From the cell containing the given text, extract its center point as [X, Y] coordinate. 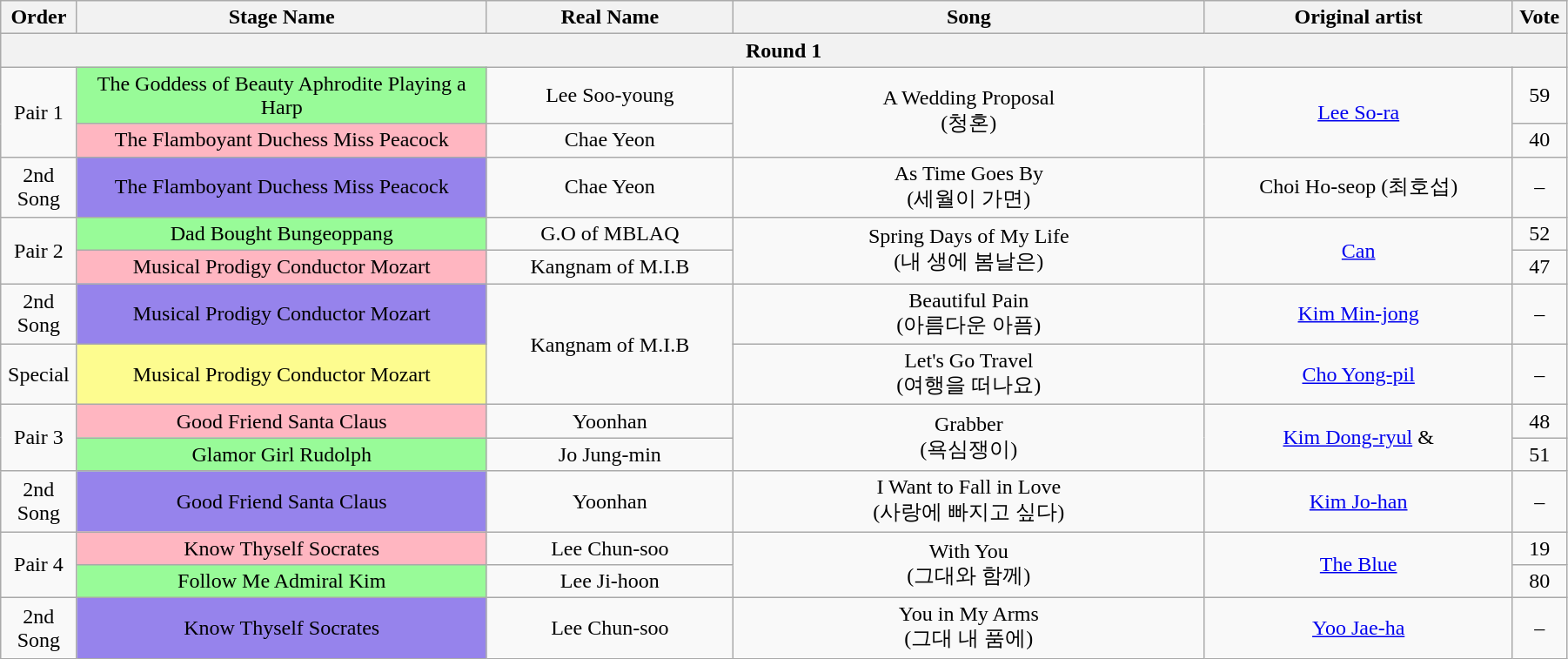
Pair 2 [38, 251]
51 [1539, 454]
Spring Days of My Life(내 생에 봄날은) [968, 251]
Glamor Girl Rudolph [282, 454]
40 [1539, 140]
Original artist [1358, 17]
Lee Ji-hoon [609, 582]
Choi Ho-seop (최호섭) [1358, 187]
Dad Bought Bungeoppang [282, 234]
Pair 3 [38, 438]
Song [968, 17]
Pair 1 [38, 111]
Pair 4 [38, 564]
47 [1539, 267]
Jo Jung-min [609, 454]
Round 1 [784, 50]
Yoo Jae-ha [1358, 629]
Let's Go Travel(여행을 떠나요) [968, 374]
I Want to Fall in Love(사랑에 빠지고 싶다) [968, 501]
59 [1539, 96]
Kim Jo-han [1358, 501]
As Time Goes By(세월이 가면) [968, 187]
Follow Me Admiral Kim [282, 582]
A Wedding Proposal(청혼) [968, 111]
Vote [1539, 17]
Grabber(욕심쟁이) [968, 438]
Cho Yong-pil [1358, 374]
Lee So-ra [1358, 111]
Real Name [609, 17]
Special [38, 374]
19 [1539, 548]
52 [1539, 234]
You in My Arms(그대 내 품에) [968, 629]
48 [1539, 421]
G.O of MBLAQ [609, 234]
Stage Name [282, 17]
With You(그대와 함께) [968, 564]
Beautiful Pain(아름다운 아픔) [968, 314]
The Goddess of Beauty Aphrodite Playing a Harp [282, 96]
Kim Min-jong [1358, 314]
Kim Dong-ryul & [1358, 438]
The Blue [1358, 564]
80 [1539, 582]
Lee Soo-young [609, 96]
Order [38, 17]
Can [1358, 251]
